Search for the cell housing the specified text and yield its [x, y] center coordinate. 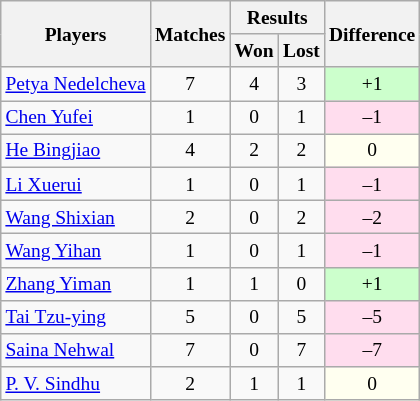
Li Xuerui [76, 184]
Matches [190, 34]
Lost [301, 50]
Won [254, 50]
Wang Yihan [76, 250]
Wang Shixian [76, 216]
–5 [372, 316]
Tai Tzu-ying [76, 316]
He Bingjiao [76, 150]
Zhang Yiman [76, 284]
Difference [372, 34]
P. V. Sindhu [76, 384]
Players [76, 34]
–7 [372, 350]
Chen Yufei [76, 118]
Saina Nehwal [76, 350]
Results [277, 18]
–2 [372, 216]
3 [301, 84]
Petya Nedelcheva [76, 84]
